Scan for the cell matching the given text and deliver its (x, y) coordinate at center. 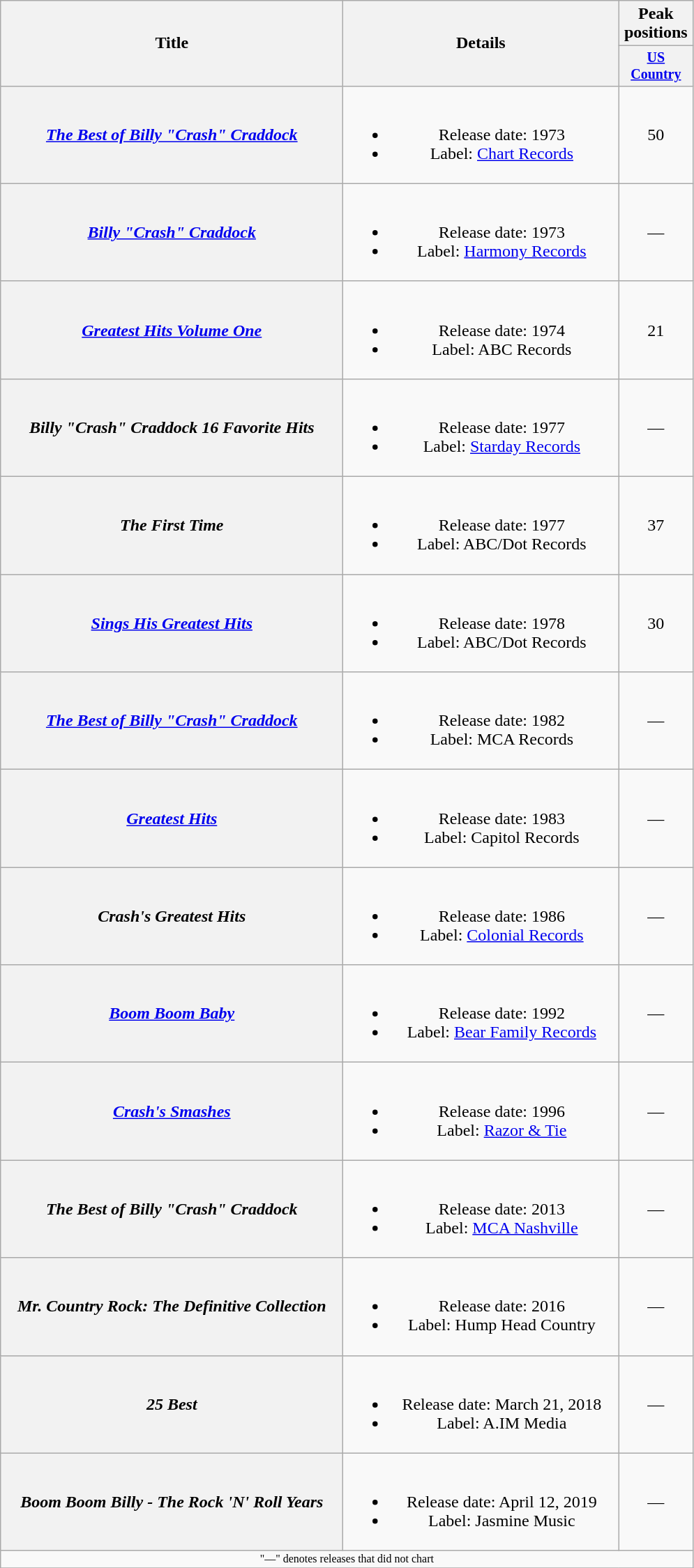
Billy "Crash" Craddock (172, 232)
Release date: 2016Label: Hump Head Country (481, 1307)
Release date: 1978Label: ABC/Dot Records (481, 623)
Sings His Greatest Hits (172, 623)
30 (656, 623)
Release date: 1973Label: Harmony Records (481, 232)
Billy "Crash" Craddock 16 Favorite Hits (172, 427)
Peak positions (656, 24)
The First Time (172, 526)
Boom Boom Baby (172, 1014)
US Country (656, 66)
Release date: 1973Label: Chart Records (481, 135)
Release date: 1996Label: Razor & Tie (481, 1111)
"—" denotes releases that did not chart (347, 1559)
Crash's Smashes (172, 1111)
Release date: April 12, 2019Label: Jasmine Music (481, 1502)
Greatest Hits Volume One (172, 330)
Release date: 1974Label: ABC Records (481, 330)
Details (481, 43)
Greatest Hits (172, 819)
Crash's Greatest Hits (172, 916)
Release date: 1983Label: Capitol Records (481, 819)
25 Best (172, 1404)
Title (172, 43)
50 (656, 135)
Release date: 1986Label: Colonial Records (481, 916)
Release date: 1977Label: Starday Records (481, 427)
Release date: 1982Label: MCA Records (481, 721)
21 (656, 330)
Release date: March 21, 2018Label: A.IM Media (481, 1404)
Release date: 1992Label: Bear Family Records (481, 1014)
Release date: 1977Label: ABC/Dot Records (481, 526)
37 (656, 526)
Mr. Country Rock: The Definitive Collection (172, 1307)
Release date: 2013Label: MCA Nashville (481, 1209)
Boom Boom Billy - The Rock 'N' Roll Years (172, 1502)
